Extract the (X, Y) coordinate from the center of the cell holding the provided text.  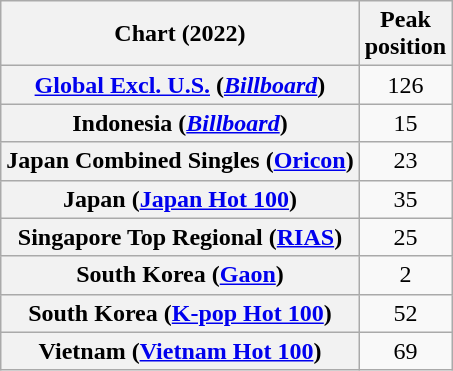
126 (405, 85)
South Korea (K-pop Hot 100) (180, 313)
Global Excl. U.S. (Billboard) (180, 85)
2 (405, 275)
25 (405, 237)
Peakposition (405, 34)
Singapore Top Regional (RIAS) (180, 237)
35 (405, 199)
Chart (2022) (180, 34)
23 (405, 161)
South Korea (Gaon) (180, 275)
Indonesia (Billboard) (180, 123)
Japan Combined Singles (Oricon) (180, 161)
Japan (Japan Hot 100) (180, 199)
52 (405, 313)
69 (405, 351)
15 (405, 123)
Vietnam (Vietnam Hot 100) (180, 351)
